Return the [x, y] coordinate for the center point of the cell that contains the specified text.  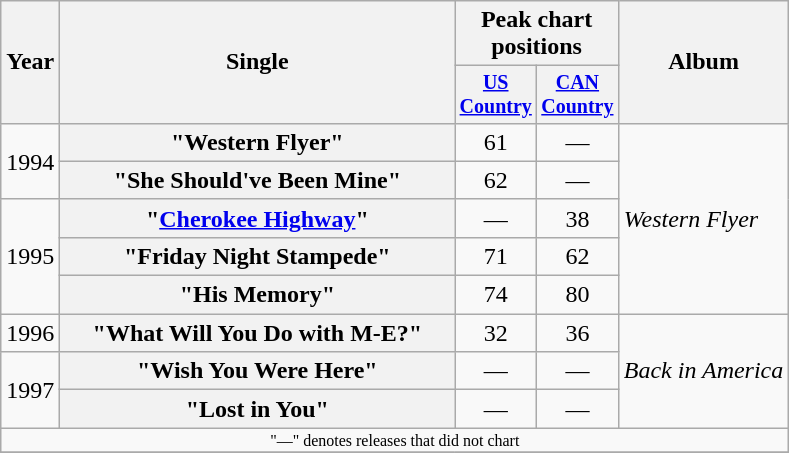
"—" denotes releases that did not chart [395, 440]
"Lost in You" [258, 409]
"Wish You Were Here" [258, 371]
74 [496, 295]
Album [704, 62]
Year [30, 62]
1996 [30, 333]
Back in America [704, 371]
CAN Country [578, 94]
"Friday Night Stampede" [258, 256]
"Cherokee Highway" [258, 218]
1994 [30, 161]
36 [578, 333]
"What Will You Do with M-E?" [258, 333]
"His Memory" [258, 295]
"Western Flyer" [258, 142]
1997 [30, 390]
32 [496, 333]
US Country [496, 94]
"She Should've Been Mine" [258, 180]
61 [496, 142]
38 [578, 218]
Single [258, 62]
Western Flyer [704, 218]
1995 [30, 256]
Peak chartpositions [536, 34]
80 [578, 295]
71 [496, 256]
